Identify which cell holds the provided text, then report its (X, Y) central coordinate. 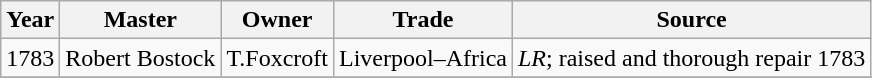
Master (140, 20)
Year (30, 20)
LR; raised and thorough repair 1783 (691, 58)
Trade (422, 20)
Owner (278, 20)
Source (691, 20)
1783 (30, 58)
Robert Bostock (140, 58)
T.Foxcroft (278, 58)
Liverpool–Africa (422, 58)
